Find where the given text appears and provide that cell's center as (x, y) coordinate. 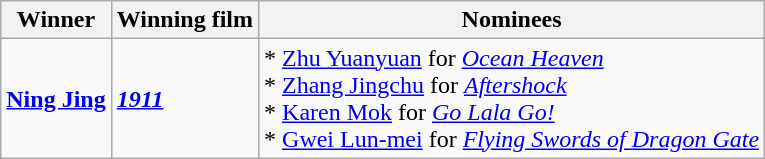
Winner (56, 20)
Winning film (184, 20)
1911 (184, 98)
Nominees (512, 20)
Ning Jing (56, 98)
* Zhu Yuanyuan for Ocean Heaven * Zhang Jingchu for Aftershock * Karen Mok for Go Lala Go! * Gwei Lun-mei for Flying Swords of Dragon Gate (512, 98)
